Find where the given text appears and provide that cell's center as (x, y) coordinate. 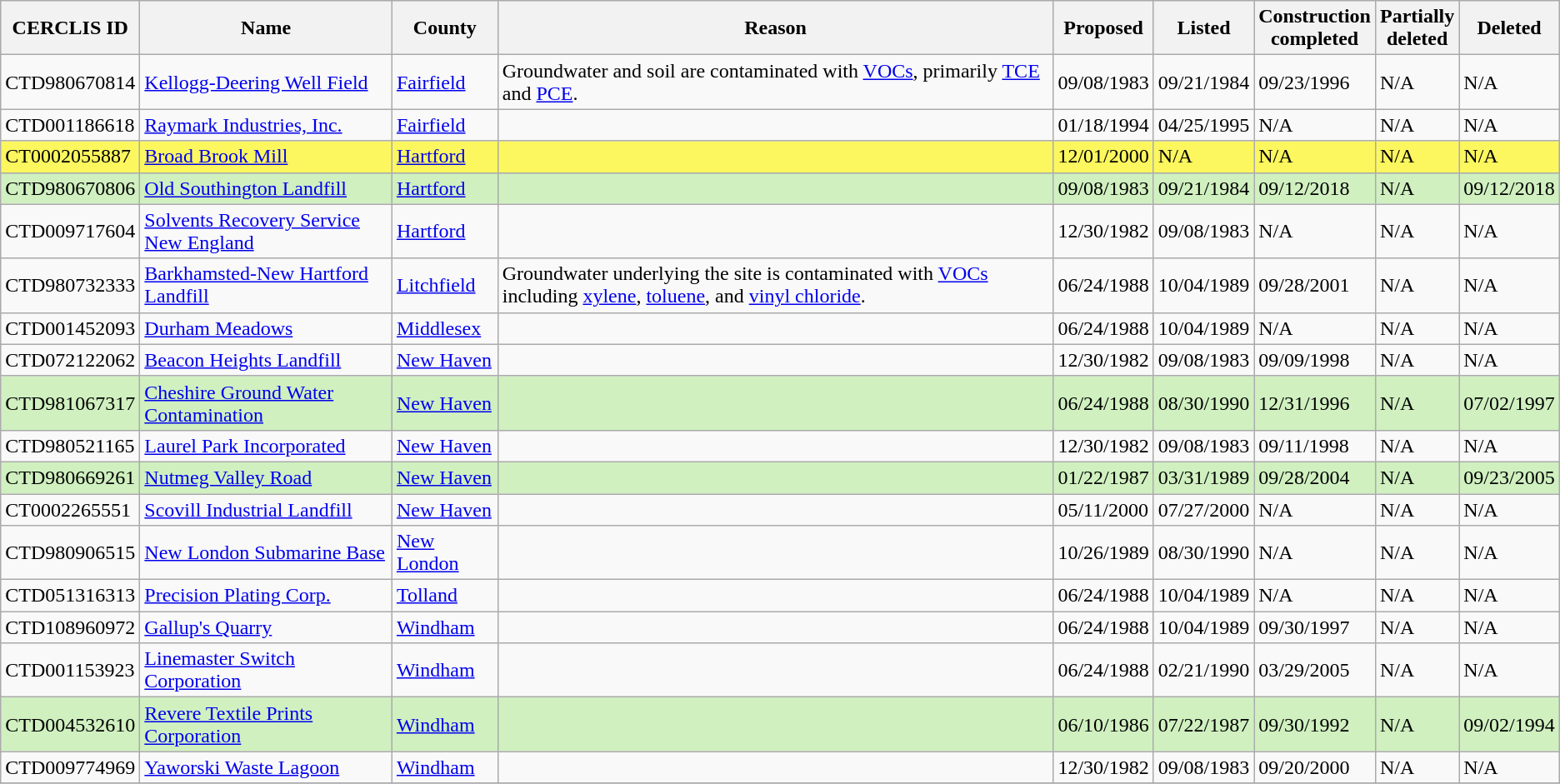
Precision Plating Corp. (267, 596)
09/23/2005 (1509, 477)
CT0002265551 (70, 509)
06/10/1986 (1103, 725)
03/29/2005 (1315, 670)
Linemaster Switch Corporation (267, 670)
CTD004532610 (70, 725)
Gallup's Quarry (267, 627)
09/23/1996 (1315, 82)
Litchfield (445, 285)
New London (445, 553)
CTD001186618 (70, 125)
Tolland (445, 596)
CTD980670806 (70, 188)
Scovill Industrial Landfill (267, 509)
CTD980670814 (70, 82)
10/26/1989 (1103, 553)
New London Submarine Base (267, 553)
CTD980669261 (70, 477)
CERCLIS ID (70, 28)
Broad Brook Mill (267, 157)
03/31/1989 (1203, 477)
01/22/1987 (1103, 477)
Raymark Industries, Inc. (267, 125)
CTD009774969 (70, 767)
12/31/1996 (1315, 403)
Old Southington Landfill (267, 188)
CT0002055887 (70, 157)
Solvents Recovery Service New England (267, 232)
Reason (775, 28)
09/11/1998 (1315, 446)
09/09/1998 (1315, 360)
07/27/2000 (1203, 509)
County (445, 28)
12/01/2000 (1103, 157)
CTD980732333 (70, 285)
Kellogg-Deering Well Field (267, 82)
09/28/2004 (1315, 477)
Deleted (1509, 28)
Partiallydeleted (1417, 28)
Name (267, 28)
Barkhamsted-New Hartford Landfill (267, 285)
CTD072122062 (70, 360)
CTD009717604 (70, 232)
CTD001153923 (70, 670)
Nutmeg Valley Road (267, 477)
Listed (1203, 28)
Revere Textile Prints Corporation (267, 725)
CTD981067317 (70, 403)
Durham Meadows (267, 328)
Laurel Park Incorporated (267, 446)
Beacon Heights Landfill (267, 360)
09/30/1997 (1315, 627)
CTD980906515 (70, 553)
09/20/2000 (1315, 767)
09/02/1994 (1509, 725)
Proposed (1103, 28)
07/22/1987 (1203, 725)
Groundwater underlying the site is contaminated with VOCs including xylene, toluene, and vinyl chloride. (775, 285)
05/11/2000 (1103, 509)
07/02/1997 (1509, 403)
CTD108960972 (70, 627)
04/25/1995 (1203, 125)
09/30/1992 (1315, 725)
CTD001452093 (70, 328)
CTD051316313 (70, 596)
01/18/1994 (1103, 125)
02/21/1990 (1203, 670)
09/28/2001 (1315, 285)
Cheshire Ground Water Contamination (267, 403)
Constructioncompleted (1315, 28)
Groundwater and soil are contaminated with VOCs, primarily TCE and PCE. (775, 82)
Yaworski Waste Lagoon (267, 767)
CTD980521165 (70, 446)
Middlesex (445, 328)
